For the text-containing cell, return its midpoint in (x, y) coordinate format. 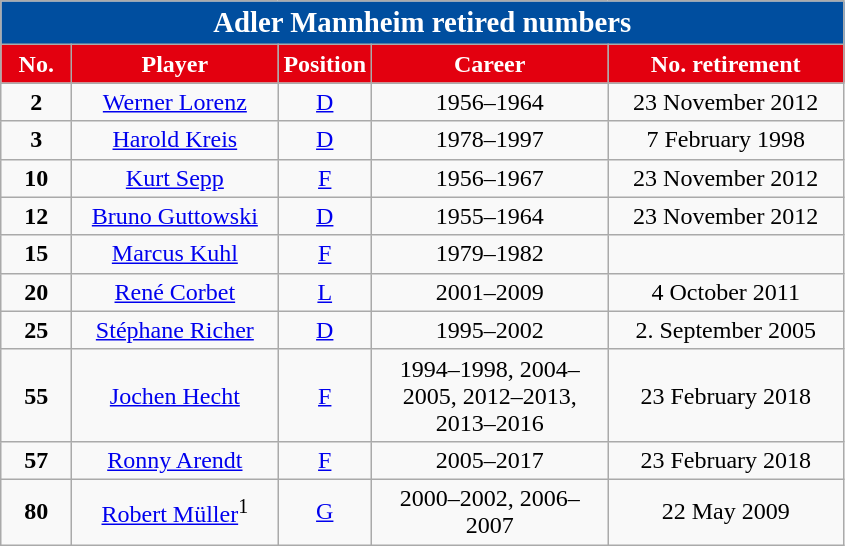
Werner Lorenz (175, 102)
2000–2002, 2006–2007 (490, 512)
7 February 1998 (726, 140)
No. retirement (726, 64)
1956–1967 (490, 178)
1995–2002 (490, 330)
10 (36, 178)
No. (36, 64)
Kurt Sepp (175, 178)
2005–2017 (490, 460)
20 (36, 292)
2001–2009 (490, 292)
80 (36, 512)
22 May 2009 (726, 512)
1979–1982 (490, 254)
L (325, 292)
3 (36, 140)
Position (325, 64)
Stéphane Richer (175, 330)
1955–1964 (490, 216)
4 October 2011 (726, 292)
Ronny Arendt (175, 460)
Robert Müller1 (175, 512)
15 (36, 254)
Marcus Kuhl (175, 254)
Jochen Hecht (175, 395)
2. September 2005 (726, 330)
1956–1964 (490, 102)
25 (36, 330)
Career (490, 64)
55 (36, 395)
Adler Mannheim retired numbers (422, 23)
René Corbet (175, 292)
1978–1997 (490, 140)
57 (36, 460)
Player (175, 64)
12 (36, 216)
Bruno Guttowski (175, 216)
2 (36, 102)
G (325, 512)
1994–1998, 2004–2005, 2012–2013, 2013–2016 (490, 395)
Harold Kreis (175, 140)
